Provide the [x, y] coordinate of the cell's center where the given text is located.  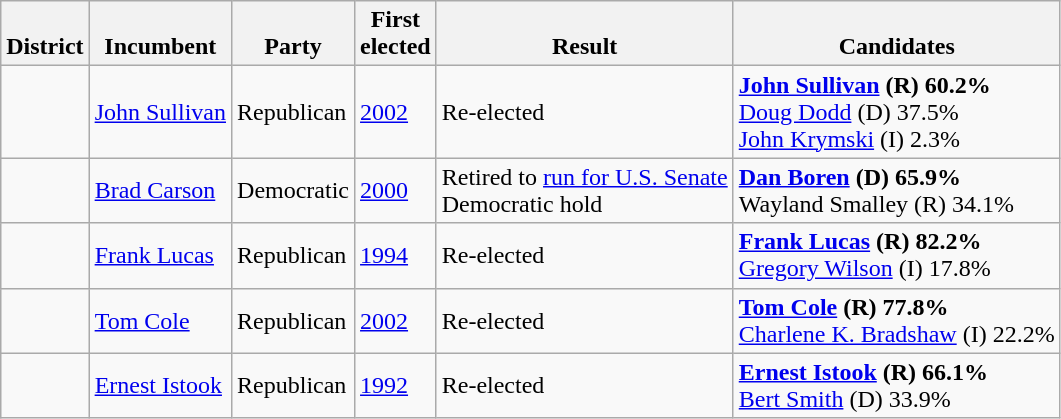
Tom Cole (R) 77.8%Charlene K. Bradshaw (I) 22.2% [896, 320]
Firstelected [396, 34]
Ernest Istook [160, 386]
2000 [396, 190]
Incumbent [160, 34]
1992 [396, 386]
Brad Carson [160, 190]
Candidates [896, 34]
Ernest Istook (R) 66.1%Bert Smith (D) 33.9% [896, 386]
Retired to run for U.S. SenateDemocratic hold [584, 190]
Democratic [294, 190]
John Sullivan (R) 60.2%Doug Dodd (D) 37.5% John Krymski (I) 2.3% [896, 112]
Frank Lucas [160, 256]
Tom Cole [160, 320]
District [45, 34]
John Sullivan [160, 112]
Party [294, 34]
1994 [396, 256]
Result [584, 34]
Dan Boren (D) 65.9%Wayland Smalley (R) 34.1% [896, 190]
Frank Lucas (R) 82.2%Gregory Wilson (I) 17.8% [896, 256]
